From the cell containing the given text, extract its center point as [X, Y] coordinate. 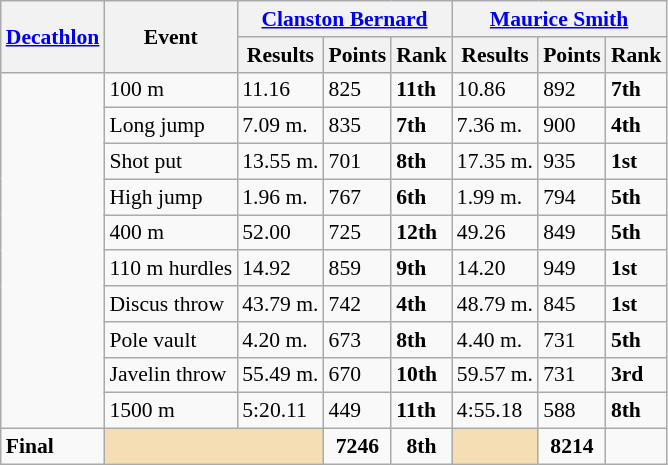
Final [53, 447]
14.20 [495, 269]
3rd [636, 375]
1500 m [170, 411]
5:20.11 [280, 411]
Javelin throw [170, 375]
4.20 m. [280, 340]
845 [572, 304]
17.35 m. [495, 162]
949 [572, 269]
4:55.18 [495, 411]
935 [572, 162]
49.26 [495, 233]
742 [358, 304]
8214 [572, 447]
701 [358, 162]
52.00 [280, 233]
825 [358, 90]
7.09 m. [280, 126]
10th [422, 375]
7246 [358, 447]
900 [572, 126]
449 [358, 411]
Decathlon [53, 36]
1.96 m. [280, 197]
892 [572, 90]
725 [358, 233]
11.16 [280, 90]
High jump [170, 197]
110 m hurdles [170, 269]
Shot put [170, 162]
Maurice Smith [560, 19]
12th [422, 233]
849 [572, 233]
7.36 m. [495, 126]
794 [572, 197]
9th [422, 269]
673 [358, 340]
100 m [170, 90]
55.49 m. [280, 375]
48.79 m. [495, 304]
588 [572, 411]
43.79 m. [280, 304]
4.40 m. [495, 340]
10.86 [495, 90]
Clanston Bernard [344, 19]
14.92 [280, 269]
767 [358, 197]
Event [170, 36]
6th [422, 197]
59.57 m. [495, 375]
670 [358, 375]
Pole vault [170, 340]
1.99 m. [495, 197]
Long jump [170, 126]
Discus throw [170, 304]
13.55 m. [280, 162]
859 [358, 269]
400 m [170, 233]
835 [358, 126]
